Capture the cell that displays the provided text and extract its [X, Y] central coordinate. 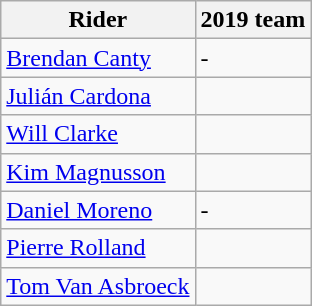
Tom Van Asbroeck [98, 286]
Brendan Canty [98, 58]
Will Clarke [98, 134]
Daniel Moreno [98, 210]
Kim Magnusson [98, 172]
Rider [98, 20]
Julián Cardona [98, 96]
Pierre Rolland [98, 248]
2019 team [253, 20]
